Return the (X, Y) coordinate for the center point of the cell that contains the specified text.  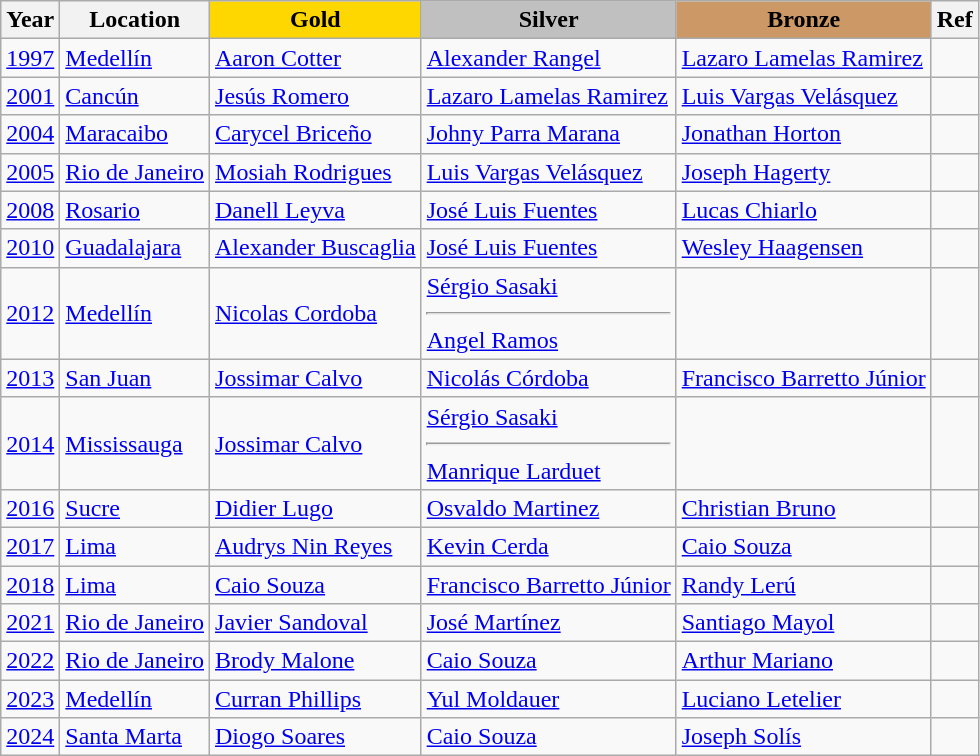
2023 (30, 699)
Nicolas Cordoba (316, 313)
Curran Phillips (316, 699)
Mississauga (135, 443)
Mosiah Rodrigues (316, 172)
Rosario (135, 210)
2005 (30, 172)
Sérgio Sasaki Angel Ramos (548, 313)
Gold (316, 20)
Year (30, 20)
Bronze (804, 20)
José Martínez (548, 623)
Didier Lugo (316, 508)
Audrys Nin Reyes (316, 546)
Nicolás Córdoba (548, 378)
Silver (548, 20)
Wesley Haagensen (804, 248)
1997 (30, 58)
2022 (30, 661)
Kevin Cerda (548, 546)
Osvaldo Martinez (548, 508)
2001 (30, 96)
Danell Leyva (316, 210)
Cancún (135, 96)
Guadalajara (135, 248)
Sérgio Sasaki Manrique Larduet (548, 443)
Jonathan Horton (804, 134)
Sucre (135, 508)
Javier Sandoval (316, 623)
2008 (30, 210)
Alexander Buscaglia (316, 248)
Joseph Hagerty (804, 172)
2012 (30, 313)
Diogo Soares (316, 737)
San Juan (135, 378)
Brody Malone (316, 661)
Arthur Mariano (804, 661)
2017 (30, 546)
2010 (30, 248)
Christian Bruno (804, 508)
Ref (954, 20)
Alexander Rangel (548, 58)
Maracaibo (135, 134)
Yul Moldauer (548, 699)
Aaron Cotter (316, 58)
Johny Parra Marana (548, 134)
Carycel Briceño (316, 134)
Santa Marta (135, 737)
2018 (30, 585)
2024 (30, 737)
Lucas Chiarlo (804, 210)
Santiago Mayol (804, 623)
2016 (30, 508)
Jesús Romero (316, 96)
2013 (30, 378)
2021 (30, 623)
Location (135, 20)
2014 (30, 443)
Luciano Letelier (804, 699)
2004 (30, 134)
Joseph Solís (804, 737)
Randy Lerú (804, 585)
